Output the (X, Y) coordinate of the center of the cell containing the given text.  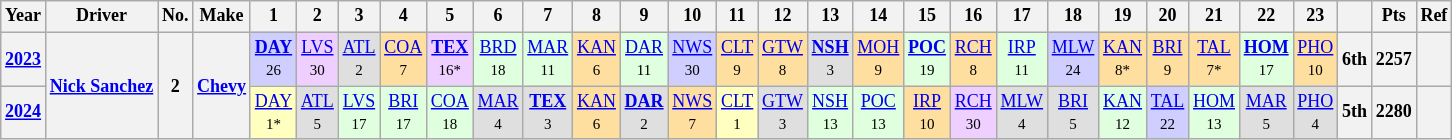
7 (548, 16)
5th (1355, 113)
NSH3 (830, 59)
PHO10 (1316, 59)
15 (928, 16)
18 (1072, 16)
KAN8* (1123, 59)
6th (1355, 59)
MAR4 (498, 113)
ATL2 (359, 59)
9 (644, 16)
Driver (101, 16)
21 (1214, 16)
No. (176, 16)
HOM13 (1214, 113)
LVS17 (359, 113)
3 (359, 16)
BRI9 (1167, 59)
BRD18 (498, 59)
DAR11 (644, 59)
DAY1* (273, 113)
16 (973, 16)
PHO4 (1316, 113)
TAL7* (1214, 59)
Nick Sanchez (101, 86)
19 (1123, 16)
COA18 (450, 113)
14 (878, 16)
POC13 (878, 113)
DAR2 (644, 113)
1 (273, 16)
5 (450, 16)
23 (1316, 16)
TAL22 (1167, 113)
GTW3 (783, 113)
Year (24, 16)
CLT1 (738, 113)
MLW24 (1072, 59)
6 (498, 16)
MOH9 (878, 59)
DAY26 (273, 59)
KAN12 (1123, 113)
11 (738, 16)
NWS7 (692, 113)
NSH13 (830, 113)
12 (783, 16)
Pts (1394, 16)
BRI5 (1072, 113)
13 (830, 16)
POC19 (928, 59)
CLT9 (738, 59)
MAR5 (1266, 113)
TEX16* (450, 59)
BRI17 (404, 113)
IRP11 (1022, 59)
2257 (1394, 59)
RCH8 (973, 59)
MAR11 (548, 59)
GTW8 (783, 59)
4 (404, 16)
2024 (24, 113)
20 (1167, 16)
10 (692, 16)
Chevy (222, 86)
HOM17 (1266, 59)
NWS30 (692, 59)
TEX3 (548, 113)
LVS30 (317, 59)
8 (597, 16)
Ref (1434, 16)
Make (222, 16)
RCH30 (973, 113)
17 (1022, 16)
COA7 (404, 59)
2280 (1394, 113)
22 (1266, 16)
2023 (24, 59)
ATL5 (317, 113)
IRP10 (928, 113)
MLW4 (1022, 113)
